Determine the (x, y) coordinate at the center of the cell enclosing the given text.  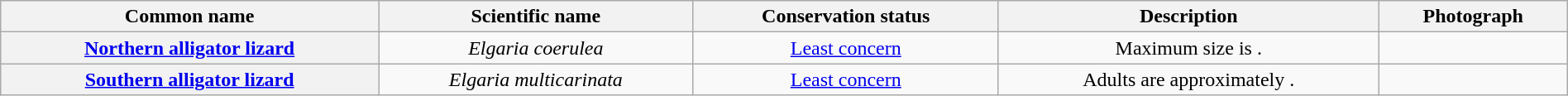
Adults are approximately . (1188, 79)
Elgaria multicarinata (536, 79)
Common name (190, 17)
Maximum size is . (1188, 48)
Description (1188, 17)
Elgaria coerulea (536, 48)
Conservation status (845, 17)
Scientific name (536, 17)
Northern alligator lizard (190, 48)
Southern alligator lizard (190, 79)
Photograph (1473, 17)
